Return the (X, Y) coordinate for the center point of the cell that contains the specified text.  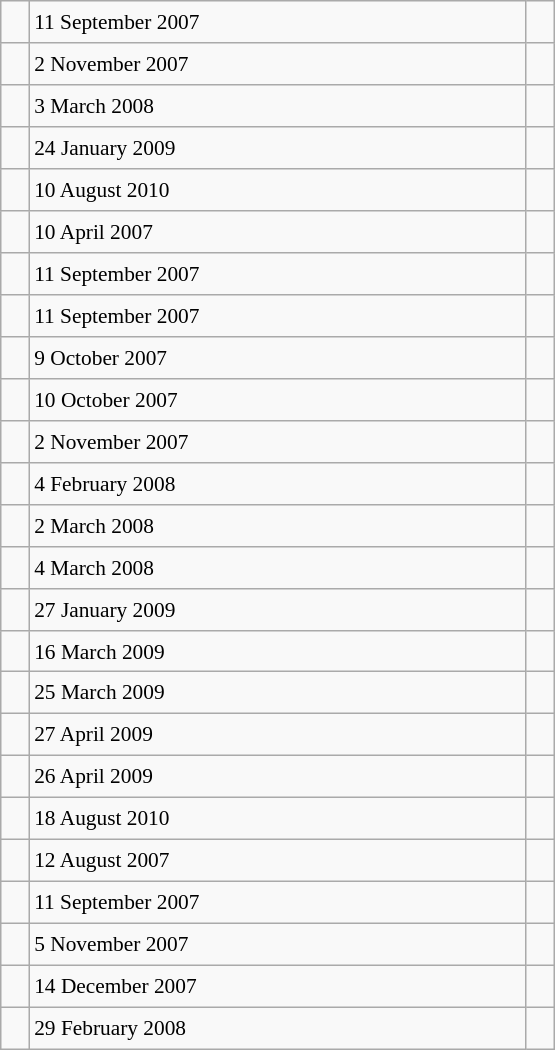
10 August 2010 (278, 190)
27 January 2009 (278, 609)
10 October 2007 (278, 399)
18 August 2010 (278, 819)
4 February 2008 (278, 483)
2 March 2008 (278, 525)
5 November 2007 (278, 945)
9 October 2007 (278, 358)
27 April 2009 (278, 735)
4 March 2008 (278, 567)
12 August 2007 (278, 861)
24 January 2009 (278, 148)
26 April 2009 (278, 777)
10 April 2007 (278, 232)
25 March 2009 (278, 693)
16 March 2009 (278, 651)
3 March 2008 (278, 106)
29 February 2008 (278, 1028)
14 December 2007 (278, 986)
